Provide the (X, Y) coordinate of the cell's center where the given text is located.  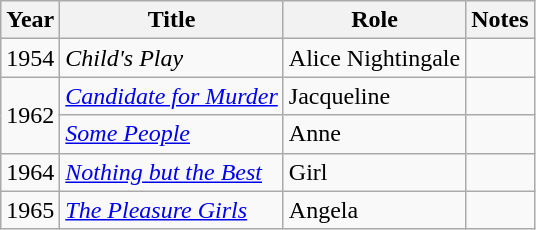
Year (30, 20)
The Pleasure Girls (172, 210)
Anne (374, 134)
Jacqueline (374, 96)
Notes (500, 20)
Angela (374, 210)
1962 (30, 115)
Some People (172, 134)
Candidate for Murder (172, 96)
Child's Play (172, 58)
Role (374, 20)
1954 (30, 58)
Girl (374, 172)
1964 (30, 172)
Title (172, 20)
Nothing but the Best (172, 172)
1965 (30, 210)
Alice Nightingale (374, 58)
